Detect which cell encompasses the target text, then output its [X, Y] center coordinate. 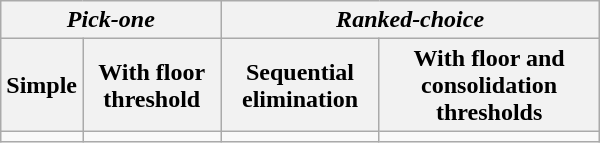
With floor and consolidation thresholds [489, 85]
Ranked-choice [410, 20]
Sequential elimination [300, 85]
With floor threshold [151, 85]
Simple [42, 85]
Pick-one [111, 20]
